Pinpoint the cell where the given text exists, returning its (X, Y) midpoint coordinate. 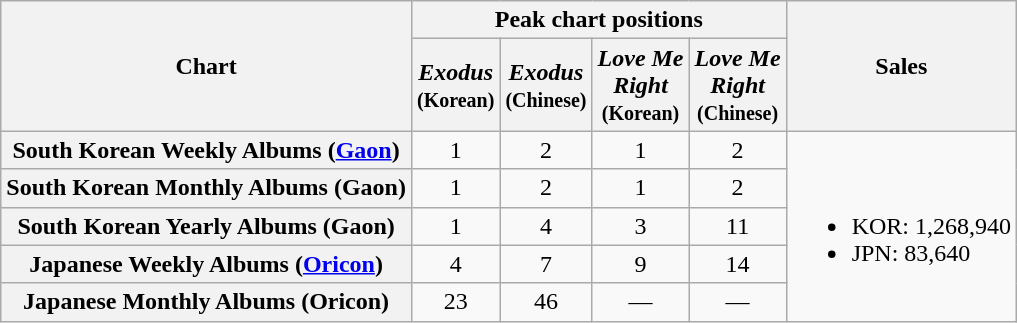
Love MeRight(Chinese) (738, 85)
14 (738, 264)
46 (546, 302)
Japanese Monthly Albums (Oricon) (206, 302)
KOR: 1,268,940JPN: 83,640 (901, 226)
3 (640, 226)
7 (546, 264)
Chart (206, 66)
11 (738, 226)
South Korean Monthly Albums (Gaon) (206, 188)
Japanese Weekly Albums (Oricon) (206, 264)
Peak chart positions (598, 20)
Exodus(Korean) (455, 85)
Sales (901, 66)
9 (640, 264)
Exodus(Chinese) (546, 85)
Love MeRight(Korean) (640, 85)
South Korean Yearly Albums (Gaon) (206, 226)
South Korean Weekly Albums (Gaon) (206, 150)
23 (455, 302)
